For the text-containing cell, return its midpoint in (x, y) coordinate format. 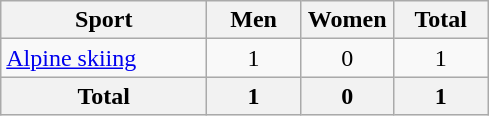
Men (254, 20)
Sport (104, 20)
Alpine skiing (104, 58)
Women (347, 20)
